Output the (X, Y) coordinate of the center of the cell containing the given text.  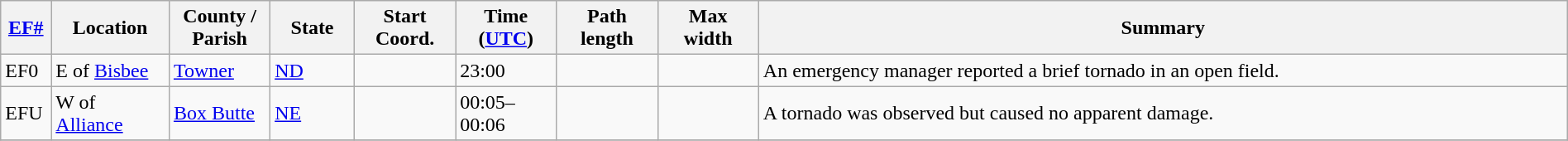
Towner (219, 70)
EF0 (26, 70)
EF# (26, 28)
00:05–00:06 (506, 113)
Box Butte (219, 113)
A tornado was observed but caused no apparent damage. (1163, 113)
County / Parish (219, 28)
Summary (1163, 28)
NE (313, 113)
Time (UTC) (506, 28)
ND (313, 70)
23:00 (506, 70)
Location (111, 28)
E of Bisbee (111, 70)
EFU (26, 113)
Max width (708, 28)
Start Coord. (404, 28)
An emergency manager reported a brief tornado in an open field. (1163, 70)
State (313, 28)
Path length (607, 28)
W of Alliance (111, 113)
